Return the (X, Y) coordinate for the center point of the cell that contains the specified text.  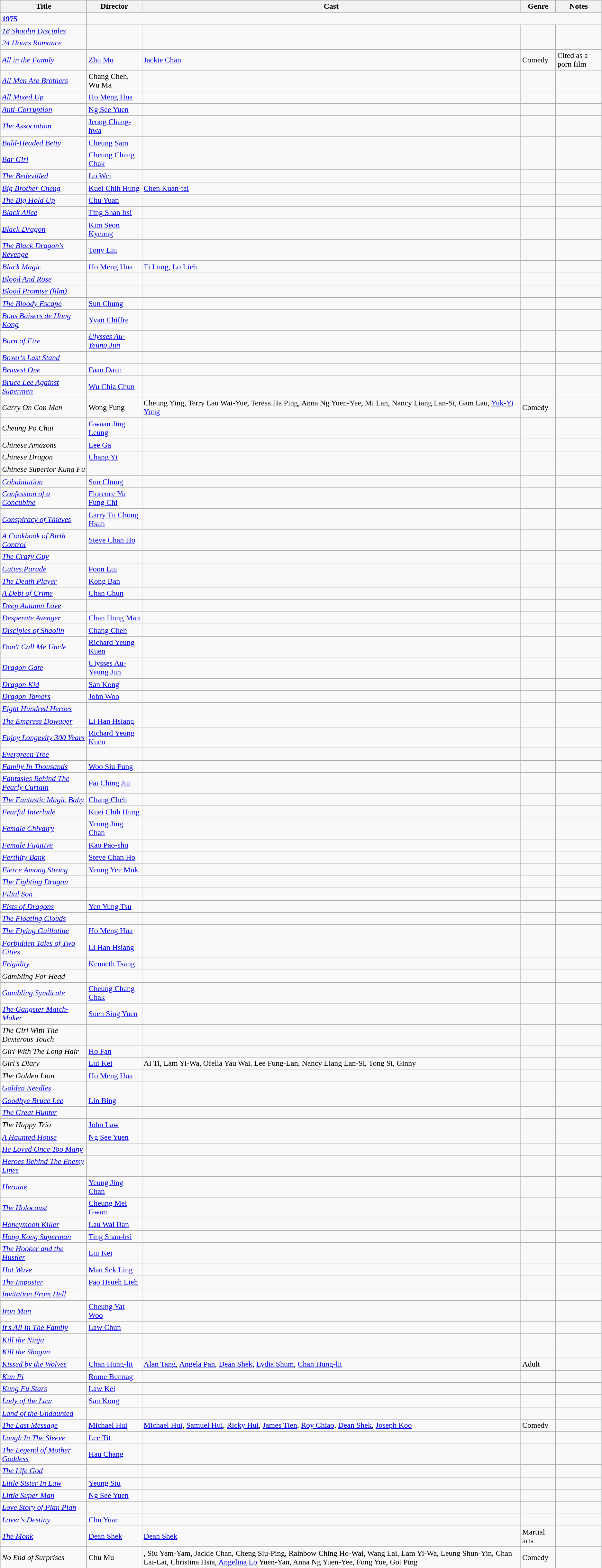
Fierce Among Strong (44, 869)
Fists of Dragons (44, 906)
Yeung Siu (114, 1483)
Black Dragon (44, 229)
Deep Autumn Love (44, 606)
Michael Hui (114, 1425)
Female Fugitive (44, 845)
Disciples of Shaolin (44, 630)
Born of Fire (44, 341)
Hau Chang (114, 1454)
Kim Seon Kyeong (114, 229)
Lau Wai Ban (114, 1224)
Chen Kuan-tai (331, 188)
Chinese Superior Kung Fu (44, 469)
Black Alice (44, 213)
Chang Yi (114, 457)
Martial arts (538, 1536)
Rome Bunnag (114, 1376)
Kung Fu Stars (44, 1389)
Gambling Syndicate (44, 993)
Ti Lung, Lo Lieh (331, 267)
Woo Siu Fung (114, 766)
Little Sister In Law (44, 1483)
Desperate Avenger (44, 618)
Lee Tit (114, 1438)
Chinese Amazons (44, 445)
Poon Lui (114, 569)
Title (44, 6)
The Death Player (44, 581)
The Fantastic Magic Baby (44, 800)
The Black Dragon's Revenge (44, 250)
Goodbye Bruce Lee (44, 1100)
Cohabitation (44, 482)
Dragon Tamers (44, 697)
Kenneth Tsang (114, 964)
A Haunted House (44, 1137)
The Great Hunter (44, 1112)
Cuties Parade (44, 569)
Jackie Chan (331, 60)
Bar Girl (44, 159)
Honeymoon Killer (44, 1224)
Evergreen Tree (44, 754)
The Bloody Escape (44, 303)
Yeung Yee Muk (114, 869)
A Cookbook of Birth Control (44, 540)
Bravest One (44, 370)
Cast (331, 6)
Forbidden Tales of Two Cities (44, 947)
Ho Fan (114, 1051)
The Crazy Guy (44, 557)
Conspiracy of Thieves (44, 519)
Don't Call Me Uncle (44, 647)
Iron Man (44, 1311)
John Woo (114, 697)
He Loved Once Too Many (44, 1149)
Heroine (44, 1187)
Hot Wave (44, 1270)
The Life God (44, 1471)
Love Story of Pian Pian (44, 1508)
Little Super Man (44, 1495)
Alan Tang, Angela Pan, Dean Shek, Lydia Shum, Chan Hung-lit (331, 1364)
Heroes Behind The Enemy Lines (44, 1166)
The Bedevilled (44, 176)
Gambling For Head (44, 976)
Bons Baisers de Hong Kong (44, 320)
Kao Pao-shu (114, 845)
It's All In The Family (44, 1327)
Lover's Destiny (44, 1520)
Bruce Lee Against Supermen (44, 386)
Cheung Po Chai (44, 428)
Lo Wei (114, 176)
Blood Promise (film) (44, 291)
Eight Hundred Heroes (44, 709)
Hong Kong Superman (44, 1237)
The Empress Dowager (44, 721)
24 Hours Romance (44, 43)
Suen Sing Yuen (114, 1014)
Gwaan Jing Leung (114, 428)
All Mixed Up (44, 97)
Filial Son (44, 894)
A Debt of Crime (44, 593)
Kill the Shogun (44, 1352)
The Last Message (44, 1425)
Larry Tu Chong Hsun (114, 519)
The Gangster Match-Maker (44, 1014)
Pai Ching Jui (114, 783)
The Girl With The Dexterous Touch (44, 1035)
Tony Liu (114, 250)
Enjoy Longevity 300 Years (44, 738)
Ai Ti, Lam Yi-Wa, Ofelia Yau Wai, Lee Fung-Lan, Nancy Liang Lan-Si, Tong Si, Ginny (331, 1063)
John Law (114, 1125)
Invitation From Hell (44, 1294)
Chan Hung-lit (114, 1364)
Cited as a porn film (579, 60)
Fertility Bank (44, 857)
Big Brother Cheng (44, 188)
The Flying Guillotine (44, 931)
Man Sek Ling (114, 1270)
Girl With The Long Hair (44, 1051)
Black Magic (44, 267)
Kong Ban (114, 581)
Golden Needles (44, 1088)
The Fighting Dragon (44, 882)
Yvan Chiffre (114, 320)
Notes (579, 6)
All Men Are Brothers (44, 80)
Law Kei (114, 1389)
Kun Pi (44, 1376)
Faan Daan (114, 370)
1975 (44, 19)
Dragon Kid (44, 684)
The Big Hold Up (44, 200)
Lin Bing (114, 1100)
Yen Yung Tsu (114, 906)
Wu Chia Chun (114, 386)
Cheung Yat Woo (114, 1311)
Florence Yu Fung Chi (114, 498)
The Floating Clouds (44, 919)
Director (114, 6)
Zhu Mu (114, 60)
Genre (538, 6)
Adult (538, 1364)
Family In Thousands (44, 766)
All in the Family (44, 60)
The Monk (44, 1536)
Wong Fung (114, 407)
Chang Cheh, Wu Ma (114, 80)
Chu Mu (114, 1557)
The Imposter (44, 1282)
Fantasies Behind The Pearly Curtain (44, 783)
Girl's Diary (44, 1063)
Michael Hui, Samuel Hui, Ricky Hui, James Tien, Roy Chiao, Dean Shek, Joseph Koo (331, 1425)
Cheung Mei Gwan (114, 1208)
Kill the Ninja (44, 1340)
The Legend of Mother Goddess (44, 1454)
Chinese Dragon (44, 457)
Pao Hsueh Lieh (114, 1282)
18 Shaolin Disciples (44, 31)
Jeong Chang-hwa (114, 126)
Dragon Gate (44, 667)
Law Chun (114, 1327)
The Hooker and the Hustler (44, 1253)
Fearful Interlude (44, 812)
The Happy Trio (44, 1125)
The Holocaust (44, 1208)
Chan Chun (114, 593)
Female Chivalry (44, 828)
Chan Hung Man (114, 618)
Confession of a Concubine (44, 498)
Carry On Con Men (44, 407)
Frigidity (44, 964)
Bald-Headed Betty (44, 143)
Cheung Sam (114, 143)
Lady of the Law (44, 1401)
Anti-Corruption (44, 109)
Land of the Undaunted (44, 1413)
No End of Surprises (44, 1557)
The Association (44, 126)
Cheung Ying, Terry Lau Wai-Yue, Teresa Ha Ping, Anna Ng Yuen-Yee, Mi Lan, Nancy Liang Lan-Si, Gam Lau, Yuk-Yi Yung (331, 407)
Kissed by the Wolves (44, 1364)
Boxer's Last Stand (44, 357)
Lee Ga (114, 445)
The Golden Lion (44, 1076)
Blood And Rose (44, 279)
Laugh In The Sleeve (44, 1438)
